Find where the given text appears and provide that cell's center as [X, Y] coordinate. 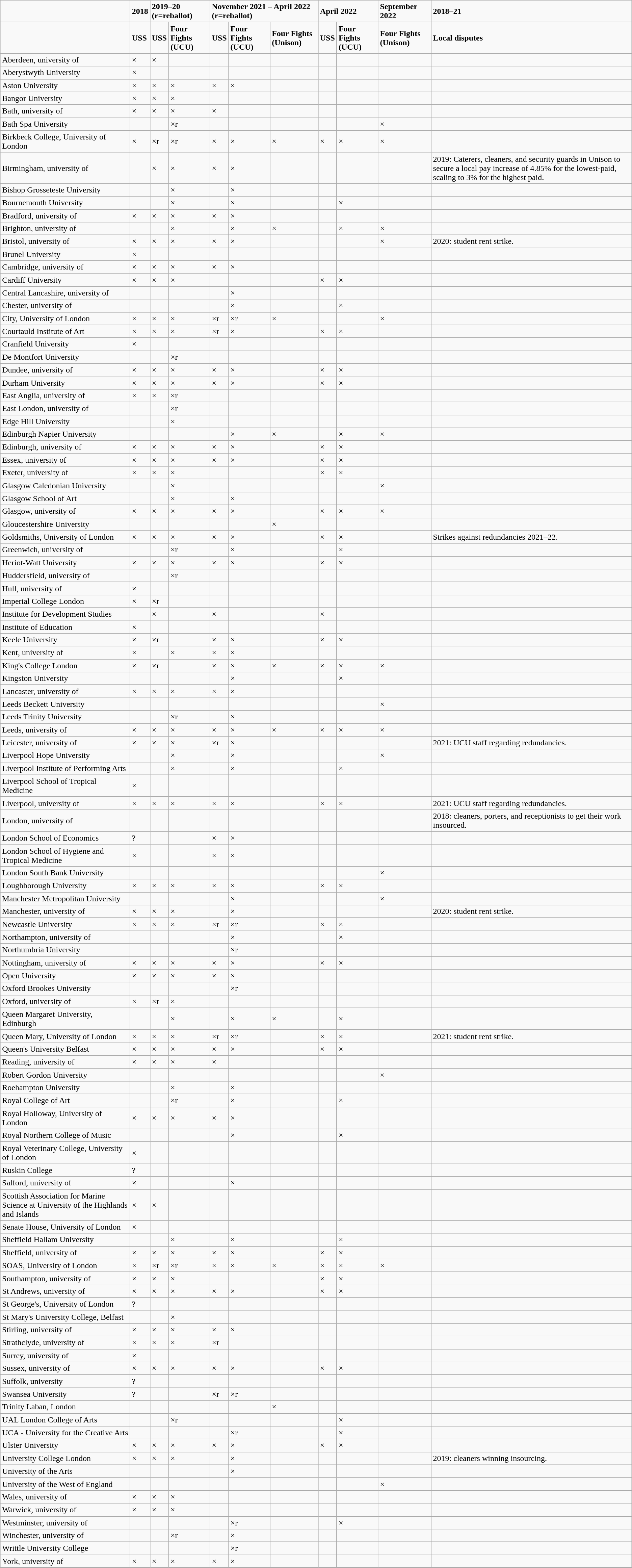
Leeds, university of [65, 730]
University of the Arts [65, 1471]
Open University [65, 976]
Cambridge, university of [65, 267]
SOAS, University of London [65, 1265]
Sussex, university of [65, 1368]
Manchester Metropolitan University [65, 899]
Dundee, university of [65, 370]
UCA - University for the Creative Arts [65, 1433]
Liverpool School of Tropical Medicine [65, 786]
Keele University [65, 640]
Kingston University [65, 678]
Oxford Brookes University [65, 988]
Leicester, university of [65, 743]
Gloucestershire University [65, 524]
Royal Holloway, University of London [65, 1118]
Bath, university of [65, 111]
London School of Economics [65, 838]
Writtle University College [65, 1548]
Newcastle University [65, 924]
Northumbria University [65, 950]
Westminster, university of [65, 1523]
Brighton, university of [65, 229]
Glasgow Caledonian University [65, 486]
April 2022 [348, 11]
Queen Margaret University, Edinburgh [65, 1019]
Bournemouth University [65, 203]
Sheffield, university of [65, 1253]
Huddersfield, university of [65, 575]
Loughborough University [65, 886]
Birkbeck College, University of London [65, 141]
Bradford, university of [65, 216]
Cardiff University [65, 280]
Edinburgh, university of [65, 447]
Institute for Development Studies [65, 614]
Leeds Beckett University [65, 704]
Edge Hill University [65, 421]
Winchester, university of [65, 1536]
London South Bank University [65, 873]
Queen's University Belfast [65, 1049]
Bangor University [65, 98]
Strikes against redundancies 2021–22. [531, 537]
Reading, university of [65, 1062]
King's College London [65, 666]
Northampton, university of [65, 937]
Exeter, university of [65, 473]
Manchester, university of [65, 911]
City, University of London [65, 318]
Swansea University [65, 1394]
University of the West of England [65, 1484]
Courtauld Institute of Art [65, 331]
Warwick, university of [65, 1510]
2018: cleaners, porters, and receptionists to get their work insourced. [531, 821]
Chester, university of [65, 306]
Edinburgh Napier University [65, 434]
Imperial College London [65, 601]
Bishop Grosseteste University [65, 190]
St George's, University of London [65, 1304]
September 2022 [404, 11]
Aberystwyth University [65, 73]
Stirling, university of [65, 1330]
Ruskin College [65, 1170]
November 2021 – April 2022 (r=reballot) [264, 11]
Glasgow School of Art [65, 498]
Southampton, university of [65, 1278]
Wales, university of [65, 1497]
Kent, university of [65, 653]
Queen Mary, University of London [65, 1036]
London School of Hygiene and Tropical Medicine [65, 855]
Brunel University [65, 254]
Scottish Association for Marine Science at University of the Highlands and Islands [65, 1205]
Liverpool Institute of Performing Arts [65, 768]
Leeds Trinity University [65, 717]
Institute of Education [65, 627]
St Mary's University College, Belfast [65, 1317]
Durham University [65, 383]
Essex, university of [65, 460]
Birmingham, university of [65, 168]
Robert Gordon University [65, 1075]
Salford, university of [65, 1183]
Senate House, University of London [65, 1227]
Liverpool, university of [65, 803]
East Anglia, university of [65, 395]
Aberdeen, university of [65, 60]
Bath Spa University [65, 124]
Glasgow, university of [65, 511]
Liverpool Hope University [65, 755]
UAL London College of Arts [65, 1420]
Oxford, university of [65, 1001]
Ulster University [65, 1445]
Roehampton University [65, 1088]
Bristol, university of [65, 241]
Strathclyde, university of [65, 1343]
York, university of [65, 1561]
2021: student rent strike. [531, 1036]
2019–20 (r=reballot) [180, 11]
Nottingham, university of [65, 963]
Central Lancashire, university of [65, 293]
De Montfort University [65, 357]
2018–21 [531, 11]
London, university of [65, 821]
Royal Veterinary College, University of London [65, 1153]
Local disputes [531, 38]
Heriot-Watt University [65, 563]
Cranfield University [65, 344]
Goldsmiths, University of London [65, 537]
Surrey, university of [65, 1356]
Lancaster, university of [65, 691]
Greenwich, university of [65, 550]
Trinity Laban, London [65, 1407]
St Andrews, university of [65, 1291]
2019: cleaners winning insourcing. [531, 1458]
East London, university of [65, 408]
University College London [65, 1458]
Royal Northern College of Music [65, 1135]
Sheffield Hallam University [65, 1240]
Royal College of Art [65, 1101]
Hull, university of [65, 588]
Aston University [65, 85]
2018 [140, 11]
Suffolk, university [65, 1381]
